Return the [x, y] coordinate for the center point of the cell that contains the specified text.  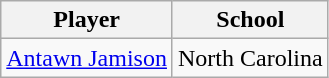
Antawn Jamison [87, 58]
School [250, 20]
Player [87, 20]
North Carolina [250, 58]
